For the text-containing cell, return its midpoint in (x, y) coordinate format. 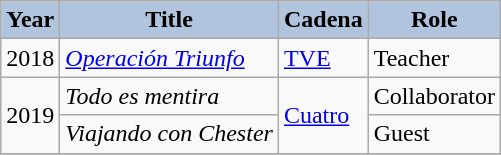
Title (170, 20)
Todo es mentira (170, 96)
TVE (323, 58)
Collaborator (434, 96)
Cadena (323, 20)
Year (30, 20)
Role (434, 20)
2018 (30, 58)
Cuatro (323, 115)
Guest (434, 134)
Operación Triunfo (170, 58)
Viajando con Chester (170, 134)
Teacher (434, 58)
2019 (30, 115)
